Locate the cell with the specified text and output its (X, Y) center coordinate. 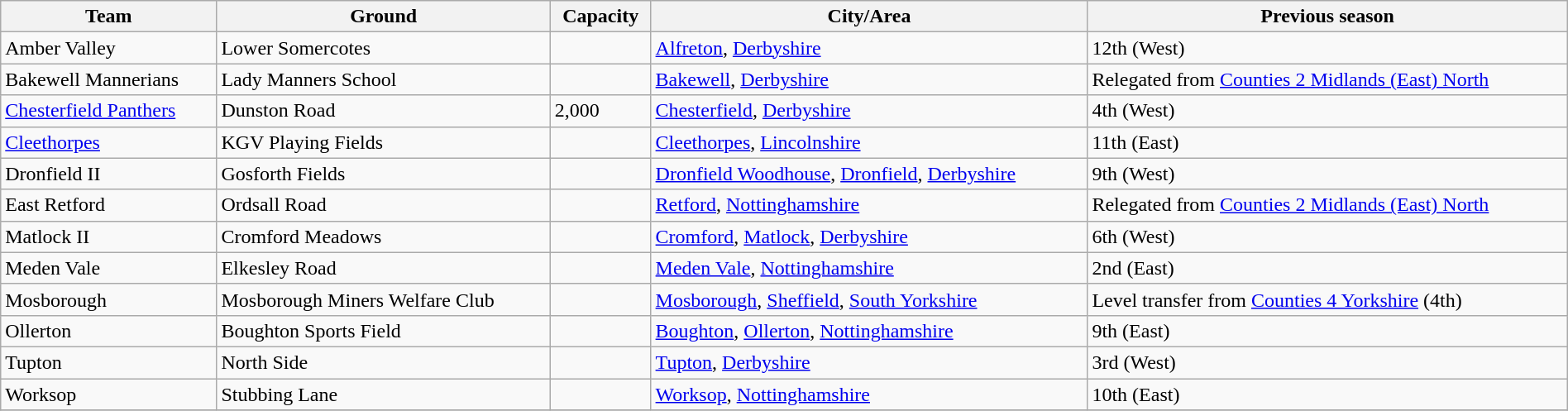
City/Area (869, 17)
Bakewell Mannerians (109, 79)
Dunston Road (384, 111)
Cromford Meadows (384, 237)
Cromford, Matlock, Derbyshire (869, 237)
10th (East) (1327, 394)
2,000 (600, 111)
Retford, Nottinghamshire (869, 205)
Ordsall Road (384, 205)
11th (East) (1327, 142)
Cleethorpes, Lincolnshire (869, 142)
Meden Vale, Nottinghamshire (869, 268)
KGV Playing Fields (384, 142)
Lower Somercotes (384, 48)
Amber Valley (109, 48)
Elkesley Road (384, 268)
Boughton Sports Field (384, 331)
East Retford (109, 205)
Ollerton (109, 331)
Worksop, Nottinghamshire (869, 394)
Team (109, 17)
Mosborough (109, 299)
Chesterfield, Derbyshire (869, 111)
Tupton, Derbyshire (869, 362)
9th (East) (1327, 331)
9th (West) (1327, 174)
Boughton, Ollerton, Nottinghamshire (869, 331)
Stubbing Lane (384, 394)
Chesterfield Panthers (109, 111)
Dronfield Woodhouse, Dronfield, Derbyshire (869, 174)
Ground (384, 17)
Cleethorpes (109, 142)
6th (West) (1327, 237)
Alfreton, Derbyshire (869, 48)
Mosborough Miners Welfare Club (384, 299)
Bakewell, Derbyshire (869, 79)
North Side (384, 362)
Previous season (1327, 17)
Gosforth Fields (384, 174)
Mosborough, Sheffield, South Yorkshire (869, 299)
Lady Manners School (384, 79)
Level transfer from Counties 4 Yorkshire (4th) (1327, 299)
Capacity (600, 17)
Worksop (109, 394)
12th (West) (1327, 48)
Meden Vale (109, 268)
Tupton (109, 362)
Matlock II (109, 237)
Dronfield II (109, 174)
3rd (West) (1327, 362)
4th (West) (1327, 111)
2nd (East) (1327, 268)
